From the cell containing the given text, extract its center point as [x, y] coordinate. 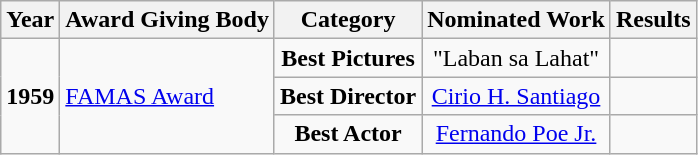
Best Actor [348, 134]
Cirio H. Santiago [516, 96]
Results [653, 20]
Fernando Poe Jr. [516, 134]
Nominated Work [516, 20]
1959 [30, 96]
Award Giving Body [168, 20]
Category [348, 20]
Best Pictures [348, 58]
FAMAS Award [168, 96]
"Laban sa Lahat" [516, 58]
Year [30, 20]
Best Director [348, 96]
